Search for the cell housing the specified text and yield its [X, Y] center coordinate. 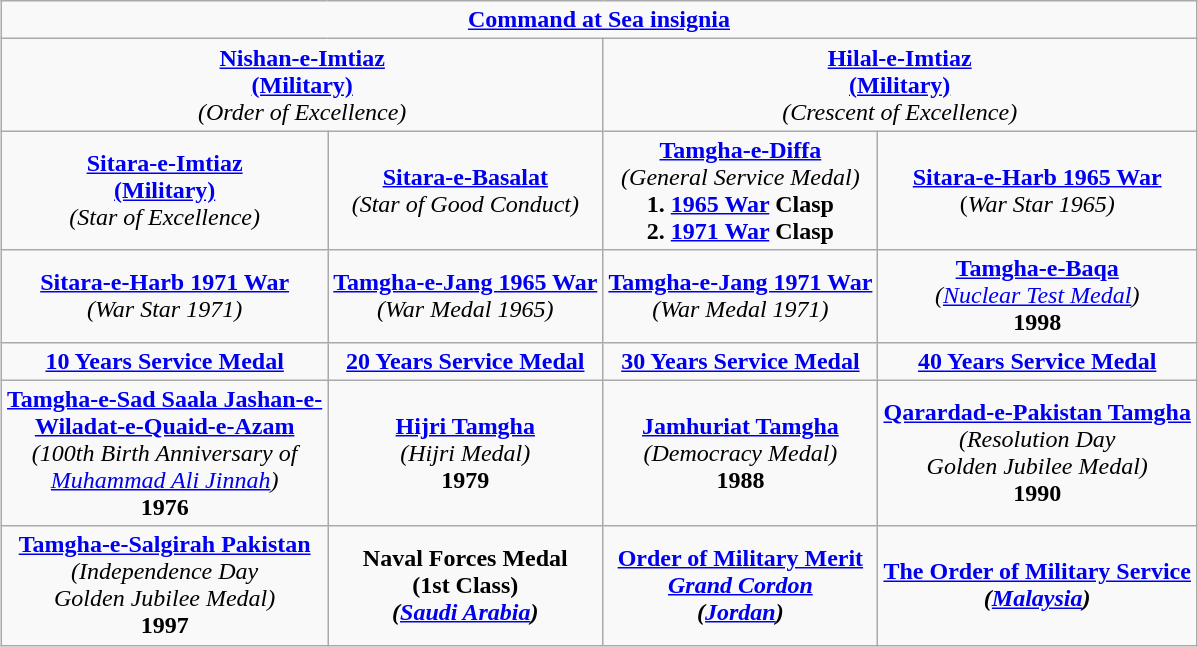
40 Years Service Medal [1038, 361]
Tamgha-e-Salgirah Pakistan(Independence DayGolden Jubilee Medal)1997 [165, 586]
Order of Military MeritGrand Cordon(Jordan) [740, 586]
10 Years Service Medal [165, 361]
Tamgha-e-Sad Saala Jashan-e-Wiladat-e-Quaid-e-Azam(100th Birth Anniversary ofMuhammad Ali Jinnah)1976 [165, 453]
Tamgha-e-Jang 1971 War(War Medal 1971) [740, 296]
Jamhuriat Tamgha(Democracy Medal)1988 [740, 453]
Hilal-e-Imtiaz(Military)(Crescent of Excellence) [900, 85]
30 Years Service Medal [740, 361]
20 Years Service Medal [466, 361]
Naval Forces Medal(1st Class)(Saudi Arabia) [466, 586]
Hijri Tamgha(Hijri Medal)1979 [466, 453]
Sitara-e-Harb 1965 War(War Star 1965) [1038, 190]
Tamgha-e-Diffa(General Service Medal)1. 1965 War Clasp2. 1971 War Clasp [740, 190]
Command at Sea insignia [600, 20]
Sitara-e-Harb 1971 War(War Star 1971) [165, 296]
Tamgha-e-Jang 1965 War(War Medal 1965) [466, 296]
Qarardad-e-Pakistan Tamgha(Resolution DayGolden Jubilee Medal)1990 [1038, 453]
Nishan-e-Imtiaz(Military)(Order of Excellence) [302, 85]
Sitara-e-Basalat(Star of Good Conduct) [466, 190]
Tamgha-e-Baqa(Nuclear Test Medal)1998 [1038, 296]
Sitara-e-Imtiaz(Military)(Star of Excellence) [165, 190]
The Order of Military Service(Malaysia) [1038, 586]
